Output the (x, y) coordinate of the center of the cell containing the given text.  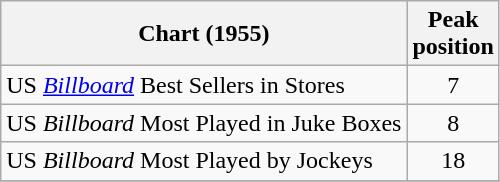
Chart (1955) (204, 34)
US Billboard Best Sellers in Stores (204, 85)
US Billboard Most Played by Jockeys (204, 161)
7 (453, 85)
US Billboard Most Played in Juke Boxes (204, 123)
Peakposition (453, 34)
18 (453, 161)
8 (453, 123)
